Extract the (X, Y) coordinate from the center of the cell holding the provided text.  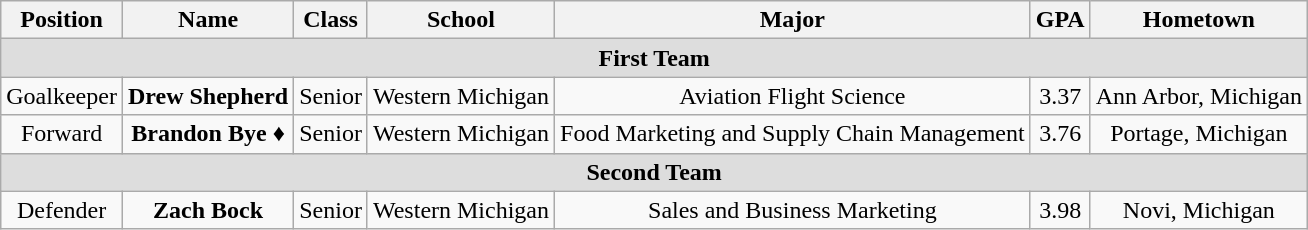
Drew Shepherd (208, 96)
Second Team (654, 172)
3.37 (1060, 96)
Name (208, 20)
Zach Bock (208, 210)
3.98 (1060, 210)
School (460, 20)
3.76 (1060, 134)
Brandon Bye ♦ (208, 134)
Hometown (1198, 20)
Novi, Michigan (1198, 210)
Ann Arbor, Michigan (1198, 96)
First Team (654, 58)
Defender (62, 210)
Sales and Business Marketing (793, 210)
Portage, Michigan (1198, 134)
Major (793, 20)
Food Marketing and Supply Chain Management (793, 134)
Forward (62, 134)
Goalkeeper (62, 96)
Class (331, 20)
Aviation Flight Science (793, 96)
GPA (1060, 20)
Position (62, 20)
